For the text-containing cell, return its midpoint in [X, Y] coordinate format. 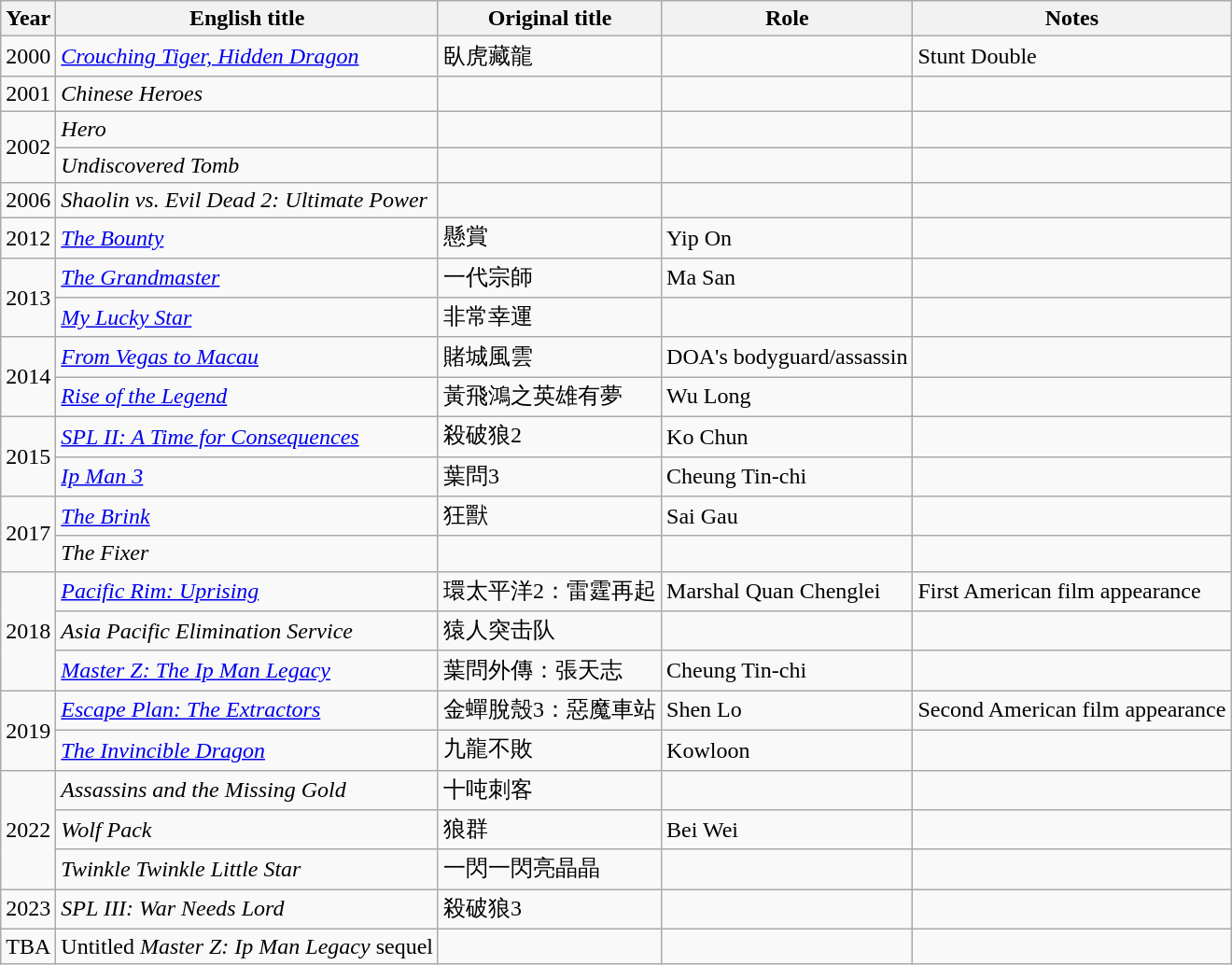
懸賞 [549, 239]
2001 [28, 93]
Chinese Heroes [247, 93]
SPL III: War Needs Lord [247, 909]
一代宗師 [549, 278]
金蟬脫殼3：惡魔車站 [549, 711]
賭城風雲 [549, 357]
黃飛鴻之英雄有夢 [549, 398]
Ko Chun [788, 437]
Ma San [788, 278]
Shen Lo [788, 711]
My Lucky Star [247, 317]
TBA [28, 946]
The Invincible Dragon [247, 750]
Hero [247, 129]
Wolf Pack [247, 831]
Shaolin vs. Evil Dead 2: Ultimate Power [247, 201]
猿人突击队 [549, 631]
Year [28, 19]
From Vegas to Macau [247, 357]
臥虎藏龍 [549, 56]
Rise of the Legend [247, 398]
殺破狼2 [549, 437]
2006 [28, 201]
Stunt Double [1071, 56]
Yip On [788, 239]
The Fixer [247, 553]
2022 [28, 830]
Second American film appearance [1071, 711]
十吨刺客 [549, 790]
Assassins and the Missing Gold [247, 790]
Asia Pacific Elimination Service [247, 631]
殺破狼3 [549, 909]
2015 [28, 455]
Crouching Tiger, Hidden Dragon [247, 56]
The Grandmaster [247, 278]
First American film appearance [1071, 592]
Ip Man 3 [247, 476]
2002 [28, 147]
Wu Long [788, 398]
2013 [28, 297]
九龍不敗 [549, 750]
狂獸 [549, 517]
Kowloon [788, 750]
Undiscovered Tomb [247, 165]
The Brink [247, 517]
2017 [28, 534]
2012 [28, 239]
Escape Plan: The Extractors [247, 711]
2014 [28, 377]
Untitled Master Z: Ip Man Legacy sequel [247, 946]
狼群 [549, 831]
2023 [28, 909]
Marshal Quan Chenglei [788, 592]
Original title [549, 19]
非常幸運 [549, 317]
2000 [28, 56]
Pacific Rim: Uprising [247, 592]
Twinkle Twinkle Little Star [247, 870]
2019 [28, 730]
2018 [28, 631]
葉問外傳：張天志 [549, 670]
葉問3 [549, 476]
Sai Gau [788, 517]
Notes [1071, 19]
一閃一閃亮晶晶 [549, 870]
Bei Wei [788, 831]
The Bounty [247, 239]
環太平洋2：雷霆再起 [549, 592]
SPL II: A Time for Consequences [247, 437]
Master Z: The Ip Man Legacy [247, 670]
Role [788, 19]
English title [247, 19]
DOA's bodyguard/assassin [788, 357]
